Provide the (X, Y) coordinate of the cell's center where the given text is located.  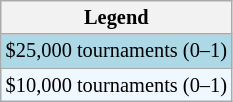
$10,000 tournaments (0–1) (116, 85)
$25,000 tournaments (0–1) (116, 51)
Legend (116, 17)
